Search for the cell housing the specified text and yield its (x, y) center coordinate. 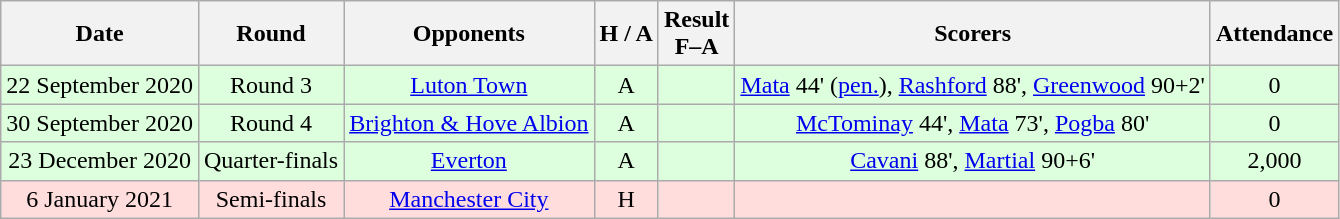
Round (270, 34)
2,000 (1274, 161)
Round 4 (270, 123)
Manchester City (469, 199)
Everton (469, 161)
Attendance (1274, 34)
Quarter-finals (270, 161)
Opponents (469, 34)
Date (100, 34)
Round 3 (270, 85)
ResultF–A (696, 34)
Semi-finals (270, 199)
30 September 2020 (100, 123)
Brighton & Hove Albion (469, 123)
Cavani 88', Martial 90+6' (973, 161)
Luton Town (469, 85)
22 September 2020 (100, 85)
6 January 2021 (100, 199)
Scorers (973, 34)
McTominay 44', Mata 73', Pogba 80' (973, 123)
H (626, 199)
H / A (626, 34)
Mata 44' (pen.), Rashford 88', Greenwood 90+2' (973, 85)
23 December 2020 (100, 161)
